Search for the cell housing the specified text and yield its [x, y] center coordinate. 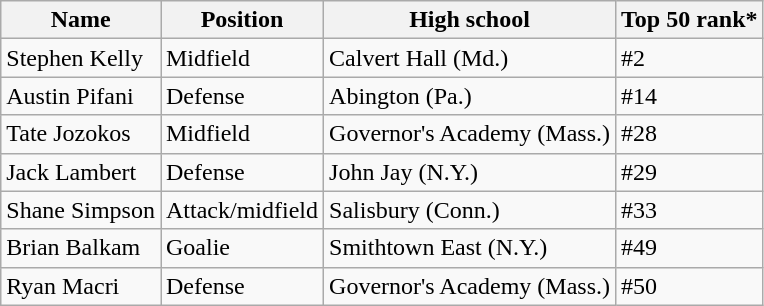
High school [470, 20]
Position [242, 20]
#14 [690, 96]
#2 [690, 58]
#28 [690, 134]
Attack/midfield [242, 210]
Tate Jozokos [81, 134]
#29 [690, 172]
Name [81, 20]
#50 [690, 286]
Smithtown East (N.Y.) [470, 248]
Top 50 rank* [690, 20]
John Jay (N.Y.) [470, 172]
Shane Simpson [81, 210]
Goalie [242, 248]
#33 [690, 210]
Ryan Macri [81, 286]
Calvert Hall (Md.) [470, 58]
Jack Lambert [81, 172]
Salisbury (Conn.) [470, 210]
Stephen Kelly [81, 58]
Brian Balkam [81, 248]
#49 [690, 248]
Austin Pifani [81, 96]
Abington (Pa.) [470, 96]
